Return the [X, Y] coordinate for the center point of the cell that contains the specified text.  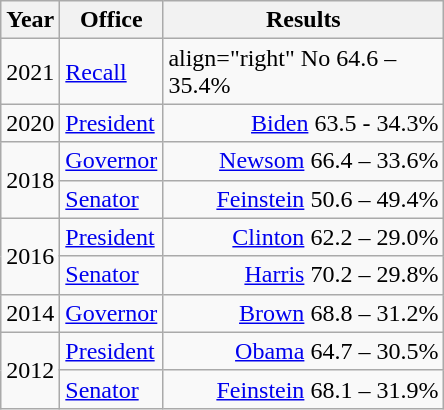
Feinstein 50.6 – 49.4% [304, 199]
Newsom 66.4 – 33.6% [304, 161]
Recall [112, 72]
2018 [30, 180]
Year [30, 20]
Brown 68.8 – 31.2% [304, 313]
Results [304, 20]
Harris 70.2 – 29.8% [304, 275]
2020 [30, 123]
Office [112, 20]
2012 [30, 370]
2021 [30, 72]
align="right" No 64.6 – 35.4% [304, 72]
Obama 64.7 – 30.5% [304, 351]
Clinton 62.2 – 29.0% [304, 237]
Biden 63.5 - 34.3% [304, 123]
2014 [30, 313]
Feinstein 68.1 – 31.9% [304, 389]
2016 [30, 256]
